Detect which cell encompasses the target text, then output its (x, y) center coordinate. 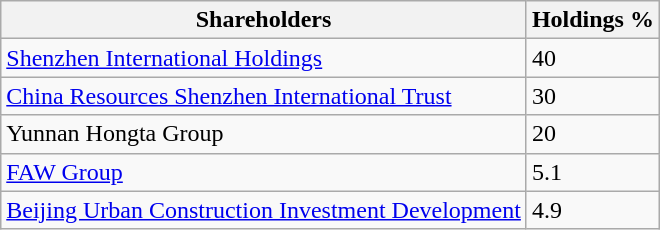
4.9 (592, 210)
Shareholders (264, 20)
5.1 (592, 172)
Beijing Urban Construction Investment Development (264, 210)
30 (592, 96)
Yunnan Hongta Group (264, 134)
40 (592, 58)
Shenzhen International Holdings (264, 58)
China Resources Shenzhen International Trust (264, 96)
20 (592, 134)
Holdings % (592, 20)
FAW Group (264, 172)
